Return [x, y] of the center of cell containing provided text 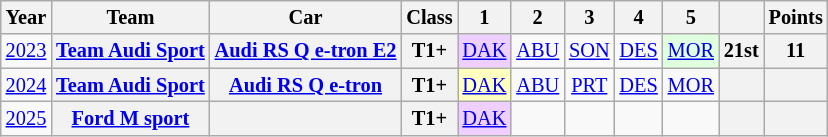
2024 [26, 85]
2 [538, 17]
Audi RS Q e-tron E2 [306, 51]
2025 [26, 118]
Team [130, 17]
Ford M sport [130, 118]
Year [26, 17]
Points [796, 17]
3 [589, 17]
SON [589, 51]
Car [306, 17]
Audi RS Q e-tron [306, 85]
2023 [26, 51]
PRT [589, 85]
Class [429, 17]
21st [742, 51]
1 [485, 17]
11 [796, 51]
5 [691, 17]
4 [639, 17]
